Provide the (X, Y) coordinate of the cell's center where the given text is located.  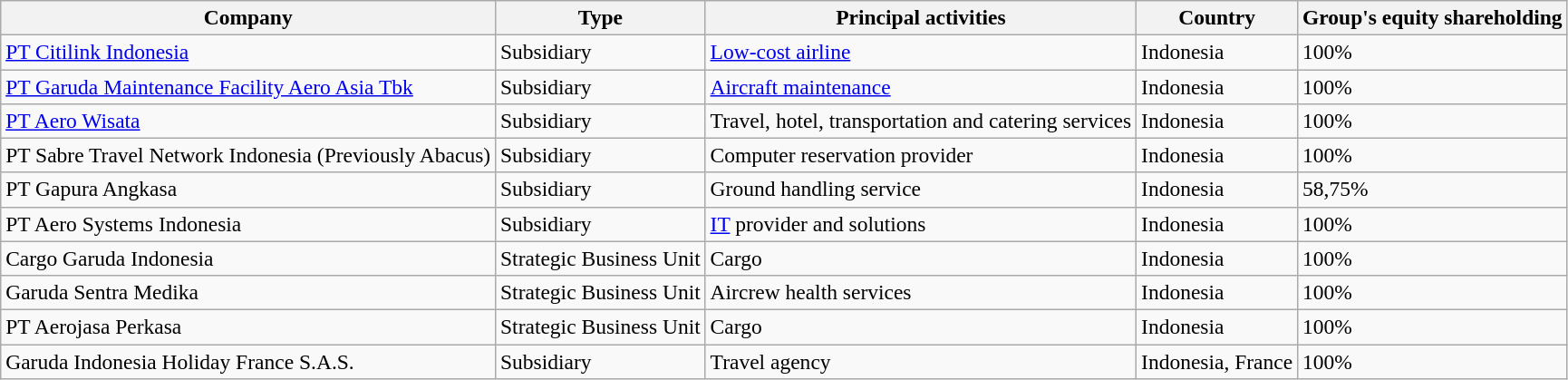
Travel, hotel, transportation and catering services (921, 121)
Garuda Indonesia Holiday France S.A.S. (248, 361)
Principal activities (921, 17)
Company (248, 17)
PT Citilink Indonesia (248, 52)
PT Aerojasa Perkasa (248, 326)
Aircrew health services (921, 292)
Ground handling service (921, 190)
Low-cost airline (921, 52)
PT Gapura Angkasa (248, 190)
Country (1217, 17)
IT provider and solutions (921, 224)
58,75% (1432, 190)
Aircraft maintenance (921, 86)
PT Garuda Maintenance Facility Aero Asia Tbk (248, 86)
Computer reservation provider (921, 155)
Garuda Sentra Medika (248, 292)
Group's equity shareholding (1432, 17)
PT Aero Systems Indonesia (248, 224)
PT Aero Wisata (248, 121)
Cargo Garuda Indonesia (248, 258)
Travel agency (921, 361)
PT Sabre Travel Network Indonesia (Previously Abacus) (248, 155)
Indonesia, France (1217, 361)
Type (601, 17)
